For the text-containing cell, return its midpoint in (x, y) coordinate format. 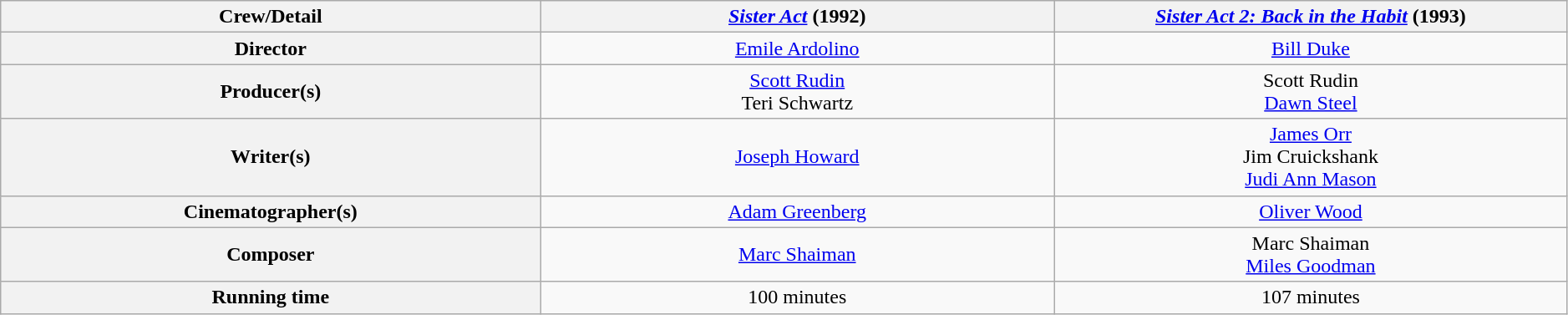
Sister Act 2: Back in the Habit (1993) (1312, 17)
107 minutes (1312, 297)
Bill Duke (1312, 48)
Scott RudinDawn Steel (1312, 92)
Oliver Wood (1312, 211)
100 minutes (797, 297)
Marc Shaiman (797, 254)
Cinematographer(s) (271, 211)
Composer (271, 254)
Joseph Howard (797, 157)
Director (271, 48)
Crew/Detail (271, 17)
Running time (271, 297)
Producer(s) (271, 92)
Scott RudinTeri Schwartz (797, 92)
Writer(s) (271, 157)
Emile Ardolino (797, 48)
Marc ShaimanMiles Goodman (1312, 254)
Sister Act (1992) (797, 17)
James OrrJim CruickshankJudi Ann Mason (1312, 157)
Adam Greenberg (797, 211)
